Output the [X, Y] coordinate of the center of the cell containing the given text.  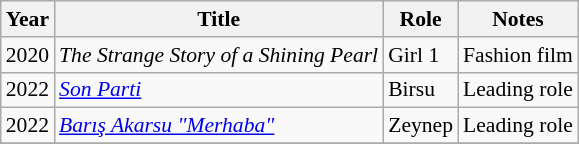
Birsu [420, 90]
Year [28, 19]
Son Parti [218, 90]
The Strange Story of a Shining Pearl [218, 55]
Notes [518, 19]
Title [218, 19]
2020 [28, 55]
Girl 1 [420, 55]
Zeynep [420, 126]
Fashion film [518, 55]
Role [420, 19]
Barış Akarsu "Merhaba" [218, 126]
